Pinpoint the cell where the given text exists, returning its [X, Y] midpoint coordinate. 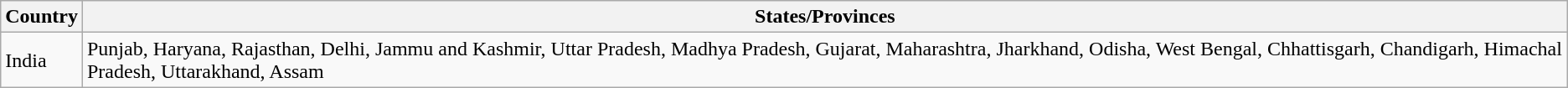
States/Provinces [824, 17]
Country [42, 17]
India [42, 60]
